Scan for the cell matching the given text and deliver its (X, Y) coordinate at center. 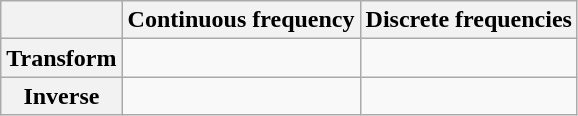
Continuous frequency (241, 20)
Transform (62, 58)
Discrete frequencies (468, 20)
Inverse (62, 96)
